Output the (x, y) coordinate of the center of the cell containing the given text.  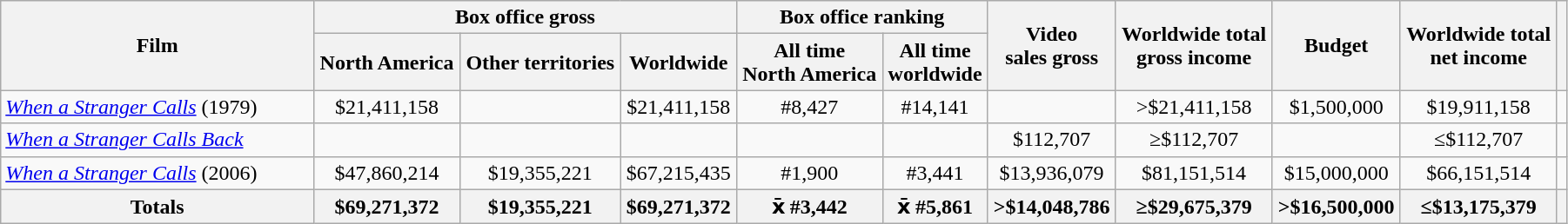
#8,427 (809, 107)
Worldwide total gross income (1194, 45)
x̄ #3,442 (809, 207)
Worldwide (679, 63)
All time North America (809, 63)
≤$112,707 (1478, 140)
$15,000,000 (1337, 173)
Box office ranking (861, 17)
>$16,500,000 (1337, 207)
All time worldwide (935, 63)
$67,215,435 (679, 173)
$19,911,158 (1478, 107)
Video sales gross (1051, 45)
$47,860,214 (387, 173)
Totals (157, 207)
Worldwide totalnet income (1478, 45)
Other territories (539, 63)
North America (387, 63)
#1,900 (809, 173)
≥$29,675,379 (1194, 207)
Budget (1337, 45)
$13,936,079 (1051, 173)
$112,707 (1051, 140)
#14,141 (935, 107)
>$14,048,786 (1051, 207)
$66,151,514 (1478, 173)
When a Stranger Calls (2006) (157, 173)
>$21,411,158 (1194, 107)
≤$13,175,379 (1478, 207)
$1,500,000 (1337, 107)
Film (157, 45)
≥$112,707 (1194, 140)
$81,151,514 (1194, 173)
When a Stranger Calls Back (157, 140)
x̄ #5,861 (935, 207)
Box office gross (526, 17)
#3,441 (935, 173)
When a Stranger Calls (1979) (157, 107)
